Output the (x, y) coordinate of the center of the cell containing the given text.  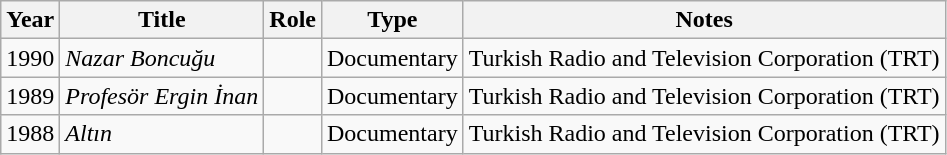
1988 (30, 134)
Notes (704, 20)
Nazar Boncuğu (162, 58)
Role (293, 20)
1989 (30, 96)
Title (162, 20)
Profesör Ergin İnan (162, 96)
Year (30, 20)
Type (392, 20)
Altın (162, 134)
1990 (30, 58)
